Detect which cell encompasses the target text, then output its (X, Y) center coordinate. 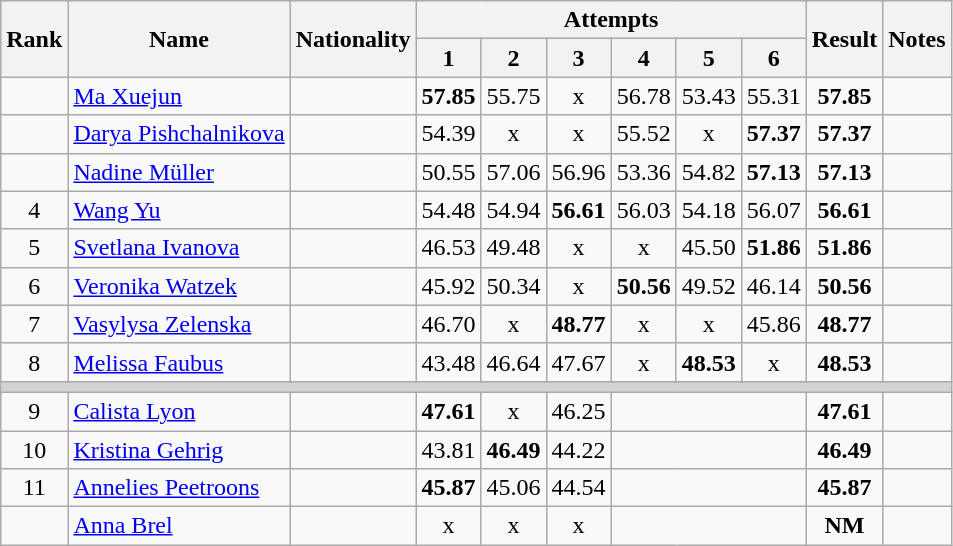
3 (578, 58)
Rank (34, 39)
56.96 (578, 172)
Anna Brel (179, 526)
Result (844, 39)
Veronika Watzek (179, 286)
Attempts (611, 20)
55.75 (514, 96)
45.86 (774, 324)
9 (34, 411)
54.82 (708, 172)
45.50 (708, 248)
56.78 (644, 96)
49.52 (708, 286)
Wang Yu (179, 210)
43.48 (448, 362)
43.81 (448, 449)
50.55 (448, 172)
7 (34, 324)
Annelies Peetroons (179, 488)
11 (34, 488)
45.06 (514, 488)
1 (448, 58)
46.64 (514, 362)
53.43 (708, 96)
53.36 (644, 172)
Vasylysa Zelenska (179, 324)
Melissa Faubus (179, 362)
Nadine Müller (179, 172)
NM (844, 526)
47.67 (578, 362)
Nationality (353, 39)
57.06 (514, 172)
2 (514, 58)
44.54 (578, 488)
54.18 (708, 210)
Name (179, 39)
46.25 (578, 411)
46.70 (448, 324)
55.52 (644, 134)
Kristina Gehrig (179, 449)
46.14 (774, 286)
8 (34, 362)
Ma Xuejun (179, 96)
44.22 (578, 449)
Calista Lyon (179, 411)
56.07 (774, 210)
55.31 (774, 96)
45.92 (448, 286)
46.53 (448, 248)
50.34 (514, 286)
56.03 (644, 210)
Notes (917, 39)
54.94 (514, 210)
49.48 (514, 248)
54.39 (448, 134)
10 (34, 449)
Darya Pishchalnikova (179, 134)
Svetlana Ivanova (179, 248)
54.48 (448, 210)
